Provide the [X, Y] coordinate of the cell's center where the given text is located.  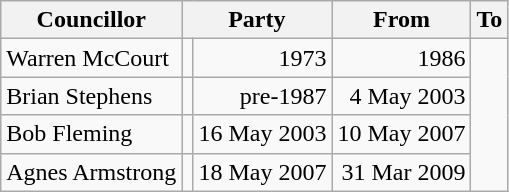
1973 [262, 58]
To [490, 20]
18 May 2007 [262, 172]
Bob Fleming [92, 134]
31 Mar 2009 [402, 172]
Brian Stephens [92, 96]
1986 [402, 58]
4 May 2003 [402, 96]
16 May 2003 [262, 134]
pre-1987 [262, 96]
10 May 2007 [402, 134]
Agnes Armstrong [92, 172]
From [402, 20]
Party [257, 20]
Warren McCourt [92, 58]
Councillor [92, 20]
